Determine the [x, y] coordinate at the center of the cell enclosing the given text.  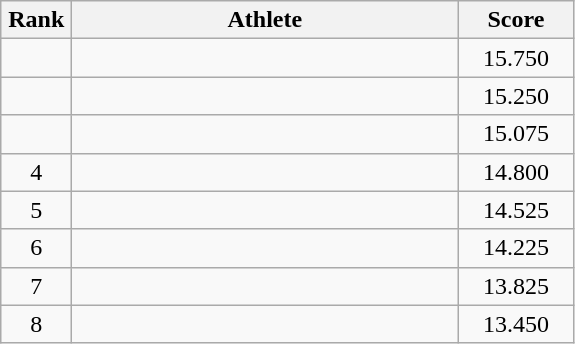
14.525 [516, 210]
6 [36, 248]
13.825 [516, 286]
14.800 [516, 172]
5 [36, 210]
15.750 [516, 58]
14.225 [516, 248]
Score [516, 20]
8 [36, 324]
Athlete [265, 20]
7 [36, 286]
4 [36, 172]
13.450 [516, 324]
Rank [36, 20]
15.075 [516, 134]
15.250 [516, 96]
